Scan for the cell matching the given text and deliver its (X, Y) coordinate at center. 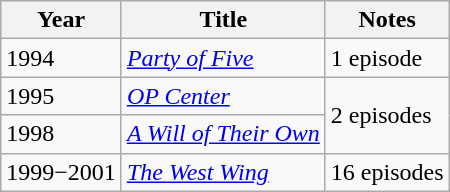
Party of Five (223, 58)
1995 (62, 96)
Notes (387, 20)
1999−2001 (62, 172)
Title (223, 20)
A Will of Their Own (223, 134)
1998 (62, 134)
The West Wing (223, 172)
2 episodes (387, 115)
Year (62, 20)
OP Center (223, 96)
1 episode (387, 58)
1994 (62, 58)
16 episodes (387, 172)
